Capture the cell that displays the provided text and extract its [X, Y] central coordinate. 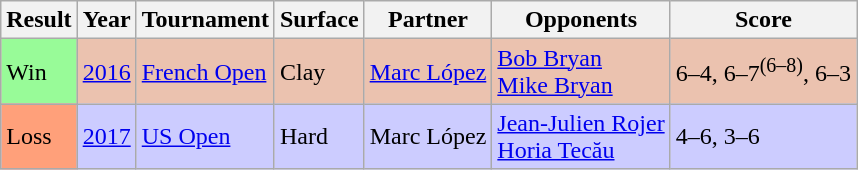
Surface [319, 20]
Hard [319, 136]
6–4, 6–7(6–8), 6–3 [763, 72]
Result [39, 20]
Year [106, 20]
Loss [39, 136]
Partner [428, 20]
4–6, 3–6 [763, 136]
Win [39, 72]
Clay [319, 72]
2017 [106, 136]
French Open [205, 72]
Jean-Julien Rojer Horia Tecău [581, 136]
Score [763, 20]
Tournament [205, 20]
2016 [106, 72]
Bob Bryan Mike Bryan [581, 72]
Opponents [581, 20]
US Open [205, 136]
